Determine the (x, y) coordinate at the center of the cell enclosing the given text.  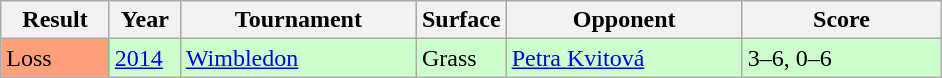
Petra Kvitová (624, 58)
Score (842, 20)
Loss (56, 58)
Wimbledon (298, 58)
2014 (144, 58)
Grass (461, 58)
Opponent (624, 20)
Result (56, 20)
Surface (461, 20)
3–6, 0–6 (842, 58)
Year (144, 20)
Tournament (298, 20)
